For the text-containing cell, return its midpoint in [x, y] coordinate format. 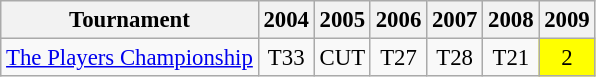
T27 [398, 58]
T28 [455, 58]
CUT [342, 58]
2004 [286, 20]
2006 [398, 20]
2007 [455, 20]
2009 [567, 20]
T33 [286, 58]
The Players Championship [130, 58]
Tournament [130, 20]
2 [567, 58]
T21 [511, 58]
2005 [342, 20]
2008 [511, 20]
